Search for the cell housing the specified text and yield its (X, Y) center coordinate. 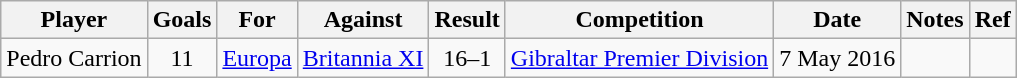
Britannia XI (363, 58)
Pedro Carrion (74, 58)
Result (467, 20)
Europa (257, 58)
7 May 2016 (838, 58)
Gibraltar Premier Division (639, 58)
Ref (992, 20)
Notes (935, 20)
For (257, 20)
Player (74, 20)
Competition (639, 20)
Date (838, 20)
11 (182, 58)
Against (363, 20)
16–1 (467, 58)
Goals (182, 20)
